Scan for the cell matching the given text and deliver its (x, y) coordinate at center. 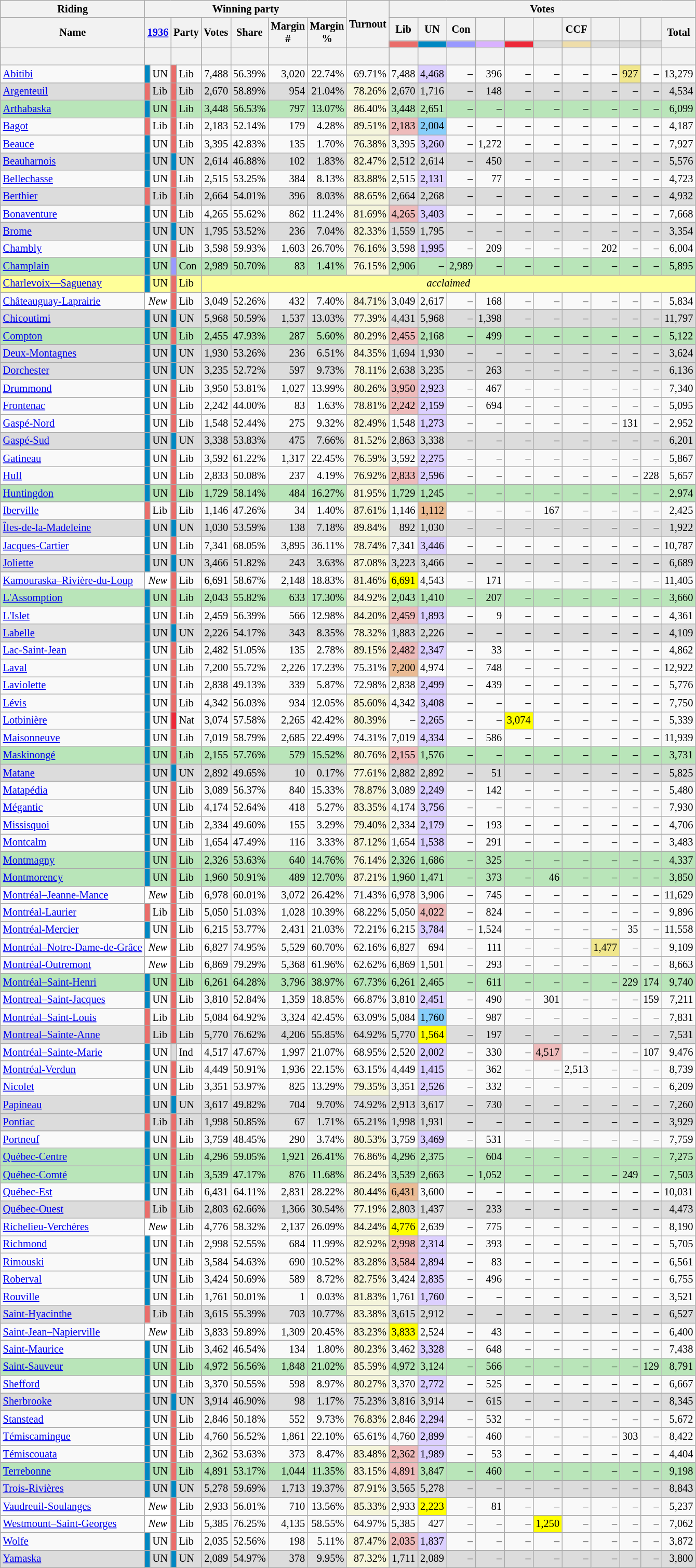
4,974 (432, 668)
2,863 (404, 441)
3,906 (432, 895)
Yamaska (73, 1559)
797 (288, 109)
3,895 (288, 546)
3,565 (404, 1489)
84.24% (368, 1227)
Laval (73, 668)
84.71% (368, 301)
489 (288, 878)
1,245 (432, 493)
4,543 (432, 580)
50.70% (249, 266)
2,524 (432, 1332)
46.54% (249, 1349)
12,922 (679, 668)
2,431 (288, 930)
81.52% (368, 441)
5,776 (679, 685)
50.59% (249, 318)
5,834 (679, 301)
33 (490, 650)
84.92% (368, 598)
3,521 (679, 1297)
Saint-Maurice (73, 1349)
Montreal–Saint-Jacques (73, 1000)
89.15% (368, 650)
4,109 (679, 633)
134 (288, 1349)
3,260 (432, 144)
64.28% (249, 982)
86.24% (368, 1175)
82.33% (368, 231)
233 (490, 1209)
5,095 (679, 406)
Lotbinière (73, 720)
34 (288, 511)
1,410 (432, 598)
51.05% (249, 650)
138 (288, 528)
325 (490, 860)
2,223 (432, 1506)
633 (288, 598)
53 (490, 1454)
Montréal–Saint-Louis (73, 1017)
1,437 (432, 1209)
79.40% (368, 825)
12.05% (327, 703)
4,361 (679, 616)
7,503 (679, 1175)
5,237 (679, 1506)
10 (288, 773)
7,275 (679, 1157)
87.47% (368, 1541)
301 (547, 1000)
1.40% (327, 511)
439 (490, 685)
Total (679, 33)
704 (288, 1105)
63.15% (368, 1070)
62.66% (249, 1209)
4,187 (679, 126)
3,354 (679, 231)
13.56% (327, 1506)
2,131 (432, 179)
80.44% (368, 1192)
339 (288, 685)
86.40% (368, 109)
1.17% (327, 1401)
4,468 (432, 74)
1,883 (404, 633)
80.27% (368, 1384)
7,759 (679, 1139)
131 (630, 423)
2,465 (432, 982)
13.99% (327, 388)
2,520 (404, 1052)
Châteauguay-Laprairie (73, 301)
11,405 (679, 580)
3,408 (432, 703)
Nicolet (73, 1087)
53.25% (249, 179)
193 (490, 825)
87.91% (368, 1489)
Champlain (73, 266)
54.17% (249, 633)
76.14% (368, 860)
13,279 (679, 74)
11,939 (679, 738)
Wolfe (73, 1541)
26.70% (327, 249)
1,398 (490, 318)
418 (288, 808)
148 (490, 91)
9 (490, 616)
47.67% (249, 1052)
1,112 (432, 511)
79.35% (368, 1087)
4,431 (404, 318)
Winning party (246, 9)
155 (288, 825)
Labelle (73, 633)
378 (288, 1559)
74.31% (368, 738)
Gaspé-Sud (73, 441)
615 (490, 1401)
58.89% (249, 91)
Margin# (288, 33)
9,476 (679, 1052)
249 (630, 1175)
1,359 (288, 1000)
Montréal-Laurier (73, 912)
8,422 (679, 1436)
55.82% (249, 598)
Huntingdon (73, 493)
58.55% (327, 1524)
0.17% (327, 773)
4,473 (679, 1209)
824 (490, 912)
Québec-Centre (73, 1157)
22.74% (327, 74)
71.43% (368, 895)
102 (288, 161)
5,825 (679, 773)
16.27% (327, 493)
87.32% (368, 1559)
52.55% (249, 1244)
3,850 (679, 878)
3,324 (288, 1017)
531 (490, 1139)
22.49% (327, 738)
80.26% (368, 388)
49.82% (249, 1105)
Bagot (73, 126)
6,099 (679, 109)
2,651 (432, 109)
4,862 (679, 650)
1,893 (432, 616)
8,739 (679, 1070)
63.09% (368, 1017)
4,932 (679, 196)
2,451 (432, 1000)
Compton (73, 336)
57.58% (249, 720)
597 (288, 371)
35 (630, 930)
Montmagny (73, 860)
59.05% (249, 1157)
3,483 (679, 842)
20.45% (327, 1332)
Montcalm (73, 842)
1,524 (490, 930)
2,002 (432, 1052)
Westmount–Saint-Georges (73, 1524)
4,337 (679, 860)
Portneuf (73, 1139)
88.65% (368, 196)
1,501 (432, 965)
0.03% (327, 1297)
3,660 (679, 598)
5,339 (679, 720)
107 (651, 1052)
2,499 (432, 685)
5,867 (679, 458)
168 (490, 301)
30.54% (327, 1209)
Témiscouata (73, 1454)
499 (490, 336)
78.26% (368, 91)
5,368 (288, 965)
65.21% (368, 1122)
59.69% (249, 1489)
1,538 (432, 842)
1,477 (606, 947)
2,375 (432, 1157)
11.68% (327, 1175)
840 (288, 790)
648 (490, 1349)
49.13% (249, 685)
53.77% (249, 930)
62.16% (368, 947)
3,403 (432, 214)
5,122 (679, 336)
243 (288, 563)
8,663 (679, 965)
89.84% (368, 528)
78.74% (368, 546)
9,109 (679, 947)
229 (630, 982)
Québec-Ouest (73, 1209)
5,576 (679, 161)
475 (288, 441)
2,513 (577, 1070)
80.53% (368, 1139)
293 (490, 965)
4,534 (679, 91)
Nat (189, 720)
4,706 (679, 825)
Argenteuil (73, 91)
2,137 (288, 1227)
Saint-Jean–Napierville (73, 1332)
Kamouraska–Rivière-du-Loup (73, 580)
6,201 (679, 441)
3.63% (327, 563)
8,791 (679, 1367)
1936 (158, 33)
2,685 (288, 738)
3.29% (327, 825)
934 (288, 703)
Charlevoix—Saguenay (73, 283)
3,731 (679, 755)
2,831 (288, 1192)
343 (288, 633)
76.15% (368, 266)
Berthier (73, 196)
1,273 (432, 423)
52.72% (249, 371)
13.29% (327, 1087)
3,796 (288, 982)
Rouville (73, 1297)
7,750 (679, 703)
56.37% (249, 790)
209 (490, 249)
3,847 (432, 1471)
Party (186, 33)
3,124 (432, 1367)
9,198 (679, 1471)
50.69% (249, 1279)
72.21% (368, 930)
1,537 (288, 318)
64.11% (249, 1192)
1,250 (547, 1524)
484 (288, 493)
83.28% (368, 1262)
Frontenac (73, 406)
Dorchester (73, 371)
Richelieu-Verchères (73, 1227)
87.08% (368, 563)
690 (288, 1262)
1,366 (288, 1209)
81.95% (368, 493)
Bellechasse (73, 179)
53.26% (249, 353)
9.70% (327, 1105)
58.79% (249, 738)
Montréal-Verdun (73, 1070)
467 (490, 388)
80.76% (368, 755)
1,603 (288, 249)
640 (288, 860)
78.81% (368, 406)
54.63% (249, 1262)
427 (432, 1524)
1,861 (288, 1436)
496 (490, 1279)
710 (288, 1506)
5,672 (679, 1419)
64.97% (368, 1524)
46.88% (249, 161)
2,314 (432, 1244)
78.32% (368, 633)
1.41% (327, 266)
3,756 (432, 808)
14.76% (327, 860)
74.92% (368, 1105)
Margin% (327, 33)
748 (490, 668)
46.90% (249, 1401)
7,930 (679, 808)
46 (547, 878)
78.11% (368, 371)
1.71% (327, 1122)
61.22% (249, 458)
81.83% (368, 1297)
1 (288, 1297)
50.55% (249, 1384)
7.66% (327, 441)
77 (490, 179)
8.97% (327, 1384)
4,723 (679, 179)
12.98% (327, 616)
2,952 (679, 423)
2,663 (432, 1175)
532 (490, 1419)
L'Assomption (73, 598)
84.35% (368, 353)
9.32% (327, 423)
2,347 (432, 650)
Vaudreuil-Soulanges (73, 1506)
28.22% (327, 1192)
80.39% (368, 720)
Deux-Montagnes (73, 353)
598 (288, 1384)
49.60% (249, 825)
98 (288, 1401)
7,668 (679, 214)
6,400 (679, 1332)
3,072 (288, 895)
54.97% (249, 1559)
85.60% (368, 703)
5.87% (327, 685)
8,345 (679, 1401)
Beauharnois (73, 161)
Montréal–Jeanne-Mance (73, 895)
2,294 (432, 1419)
1,995 (432, 249)
3,929 (679, 1122)
11.35% (327, 1471)
Montreal–Sainte-Anne (73, 1034)
611 (490, 982)
4,022 (432, 912)
68.22% (368, 912)
48.45% (249, 1139)
Drummond (73, 388)
207 (490, 598)
2,275 (432, 458)
1,028 (288, 912)
68.05% (249, 546)
76.38% (368, 144)
8.72% (327, 1279)
13.07% (327, 109)
82.75% (368, 1279)
Montréal–Saint-Henri (73, 982)
589 (288, 1279)
83.23% (368, 1332)
2,906 (404, 266)
10.52% (327, 1262)
85.59% (368, 1367)
81.46% (368, 580)
2,004 (432, 126)
Matapédia (73, 790)
67 (288, 1122)
76.83% (368, 1419)
55.62% (249, 214)
56.53% (249, 109)
876 (288, 1175)
Québec-Comté (73, 1175)
CCF (577, 29)
1,694 (404, 353)
87.21% (368, 878)
1,936 (288, 1070)
17.23% (327, 668)
Lac-Saint-Jean (73, 650)
1,564 (432, 1034)
Riding (73, 9)
47.93% (249, 336)
1,317 (288, 458)
47.49% (249, 842)
730 (490, 1105)
Missisquoi (73, 825)
75.31% (368, 668)
2,913 (404, 1105)
5,895 (679, 266)
8.35% (327, 633)
10.77% (327, 1314)
3.33% (327, 842)
53.81% (249, 388)
17.30% (327, 598)
142 (490, 790)
55.85% (327, 1034)
83.35% (368, 808)
72.98% (368, 685)
85.33% (368, 1506)
49.65% (249, 773)
6,667 (679, 1384)
19.37% (327, 1489)
1,686 (432, 860)
Saint-Sauveur (73, 1367)
202 (606, 249)
263 (490, 371)
775 (490, 1227)
81.69% (368, 214)
586 (490, 738)
745 (490, 895)
76.59% (368, 458)
Gaspé-Nord (73, 423)
Arthabaska (73, 109)
56.01% (249, 1506)
83.88% (368, 179)
7.04% (327, 231)
9,740 (679, 982)
69.71% (368, 74)
7,062 (679, 1524)
1.80% (327, 1349)
54.01% (249, 196)
Pontiac (73, 1122)
2,526 (432, 1087)
5,480 (679, 790)
111 (490, 947)
26.09% (327, 1227)
84.20% (368, 616)
76.25% (249, 1524)
2,639 (432, 1227)
684 (288, 1244)
5.11% (327, 1541)
50.85% (249, 1122)
3,328 (432, 1349)
3,872 (679, 1541)
2,882 (404, 773)
3,816 (404, 1401)
579 (288, 755)
61.96% (327, 965)
954 (288, 91)
Turnout (368, 24)
42.45% (327, 1017)
303 (630, 1436)
81 (490, 1506)
80.29% (368, 336)
11,797 (679, 318)
Laviolette (73, 685)
6,561 (679, 1262)
8,843 (679, 1489)
552 (288, 1419)
Gatineau (73, 458)
Mégantic (73, 808)
Montmorency (73, 878)
2,912 (432, 1314)
1,471 (432, 878)
12.70% (327, 878)
55.72% (249, 668)
525 (490, 1384)
6,004 (679, 249)
56.56% (249, 1367)
8.47% (327, 1454)
83.48% (368, 1454)
56.03% (249, 703)
10.39% (327, 912)
7,260 (679, 1105)
68.95% (368, 1052)
Share (249, 33)
1,559 (404, 231)
26.42% (327, 895)
432 (288, 301)
60.01% (249, 895)
13.03% (327, 318)
1,931 (432, 1122)
Maisonneuve (73, 738)
5,529 (288, 947)
77.39% (368, 318)
927 (630, 74)
1.63% (327, 406)
53.59% (249, 528)
2,268 (432, 196)
47.26% (249, 511)
3.74% (327, 1139)
3,020 (288, 74)
10,787 (679, 546)
67.73% (368, 982)
42.42% (327, 720)
Montréal–Notre-Dame-de-Grâce (73, 947)
Beauce (73, 144)
3,624 (679, 353)
59.93% (249, 249)
76.16% (368, 249)
79.29% (249, 965)
825 (288, 1087)
1,309 (288, 1332)
197 (490, 1034)
44.00% (249, 406)
82.47% (368, 161)
Ind (189, 1052)
4.28% (327, 126)
Joliette (73, 563)
11.24% (327, 214)
Name (73, 33)
1,848 (288, 1367)
38.97% (327, 982)
8,190 (679, 1227)
1,044 (288, 1471)
Papineau (73, 1105)
51.03% (249, 912)
52.14% (249, 126)
7,831 (679, 1017)
4,206 (288, 1034)
Maskinongé (73, 755)
82.92% (368, 1244)
2,772 (432, 1384)
703 (288, 1314)
198 (288, 1541)
18.85% (327, 1000)
290 (288, 1139)
6,755 (679, 1279)
Bonaventure (73, 214)
1,052 (490, 1175)
11,558 (679, 930)
15.52% (327, 755)
1,837 (432, 1541)
2,168 (432, 336)
Hull (73, 475)
3,784 (432, 930)
80.23% (368, 1349)
Shefford (73, 1384)
58.32% (249, 1227)
1,576 (432, 755)
228 (651, 475)
450 (490, 161)
287 (288, 336)
2,617 (432, 301)
862 (288, 214)
2,894 (432, 1262)
2,835 (432, 1279)
2,159 (432, 406)
52.84% (249, 1000)
26.41% (327, 1157)
50.08% (249, 475)
1.83% (327, 161)
Québec-Est (73, 1192)
6.51% (327, 353)
Chicoutimi (73, 318)
Abitibi (73, 74)
6,689 (679, 563)
83.38% (368, 1314)
43 (490, 1332)
65.61% (368, 1436)
Stanstead (73, 1419)
Chambly (73, 249)
2,179 (432, 825)
179 (288, 126)
51.82% (249, 563)
362 (490, 1070)
174 (651, 982)
2,148 (288, 580)
Jacques-Cartier (73, 546)
7,531 (679, 1034)
8.13% (327, 179)
53.83% (249, 441)
78.87% (368, 790)
4,135 (288, 1524)
58.14% (249, 493)
1,272 (490, 144)
77.61% (368, 773)
acclaimed (449, 283)
11.99% (327, 1244)
2,512 (404, 161)
1,415 (432, 1070)
1,997 (288, 1052)
Trois-Rivières (73, 1489)
275 (288, 423)
21.02% (327, 1367)
171 (490, 580)
2,249 (432, 790)
384 (288, 179)
Matane (73, 773)
1.70% (327, 144)
L'Islet (73, 616)
Rimouski (73, 1262)
15.33% (327, 790)
7,438 (679, 1349)
4,334 (432, 738)
52.26% (249, 301)
Îles-de-la-Madeleine (73, 528)
4.19% (327, 475)
7,927 (679, 144)
167 (547, 511)
87.12% (368, 842)
Lévis (73, 703)
82.49% (368, 423)
3,446 (432, 546)
4,404 (679, 1454)
7,211 (679, 1000)
22.15% (327, 1070)
21.07% (327, 1052)
1,027 (288, 388)
1,713 (288, 1489)
77.19% (368, 1209)
Sherbrooke (73, 1401)
22.10% (327, 1436)
Terrebonne (73, 1471)
Montréal–Sainte-Marie (73, 1052)
Montréal-Mercier (73, 930)
76.86% (368, 1157)
21.03% (327, 930)
332 (490, 1087)
Iberville (73, 511)
2.78% (327, 650)
74.95% (249, 947)
3,469 (432, 1139)
52.44% (249, 423)
10,031 (679, 1192)
66.87% (368, 1000)
51 (490, 773)
59.89% (249, 1332)
6,527 (679, 1314)
291 (490, 842)
159 (651, 1000)
58.67% (249, 580)
Saint-Hyacinthe (73, 1314)
76.92% (368, 475)
393 (490, 1244)
52.56% (249, 1541)
116 (288, 842)
2,923 (432, 388)
7,340 (679, 388)
2,638 (404, 371)
11,629 (679, 895)
Richmond (73, 1244)
8.03% (327, 196)
2,899 (432, 1436)
52.64% (249, 808)
1,922 (679, 528)
5.60% (327, 336)
3,600 (432, 1192)
2,974 (679, 493)
53.52% (249, 231)
3,800 (679, 1559)
892 (404, 528)
Témiscamingue (73, 1436)
76.62% (249, 1034)
53.97% (249, 1087)
22.45% (327, 458)
3,223 (404, 563)
2,425 (679, 511)
60.70% (327, 947)
42.83% (249, 144)
75.23% (368, 1401)
604 (490, 1157)
55.39% (249, 1314)
50.18% (249, 1419)
47.17% (249, 1175)
Roberval (73, 1279)
57.76% (249, 755)
987 (490, 1017)
6,209 (679, 1087)
129 (651, 1367)
1,716 (432, 91)
330 (490, 1052)
1,711 (404, 1559)
237 (288, 475)
21.04% (327, 91)
2,596 (432, 475)
50.01% (249, 1297)
490 (490, 1000)
9.95% (327, 1559)
7.40% (327, 301)
53.17% (249, 1471)
6,136 (679, 371)
62.62% (368, 965)
5.27% (327, 808)
18.83% (327, 580)
5,705 (679, 1244)
1,921 (288, 1157)
89.51% (368, 126)
5,657 (679, 475)
1,989 (432, 1454)
9,896 (679, 912)
56.52% (249, 1436)
7.18% (327, 528)
87.61% (368, 511)
36.11% (327, 546)
Montréal-Outremont (73, 965)
83.15% (368, 1471)
Brome (73, 231)
